Extract the [X, Y] coordinate from the center of the cell holding the provided text.  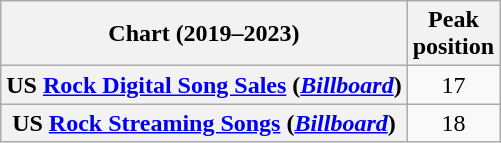
18 [453, 123]
Chart (2019–2023) [204, 34]
US Rock Digital Song Sales (Billboard) [204, 85]
Peakposition [453, 34]
US Rock Streaming Songs (Billboard) [204, 123]
17 [453, 85]
